Locate the cell with the specified text and output its (X, Y) center coordinate. 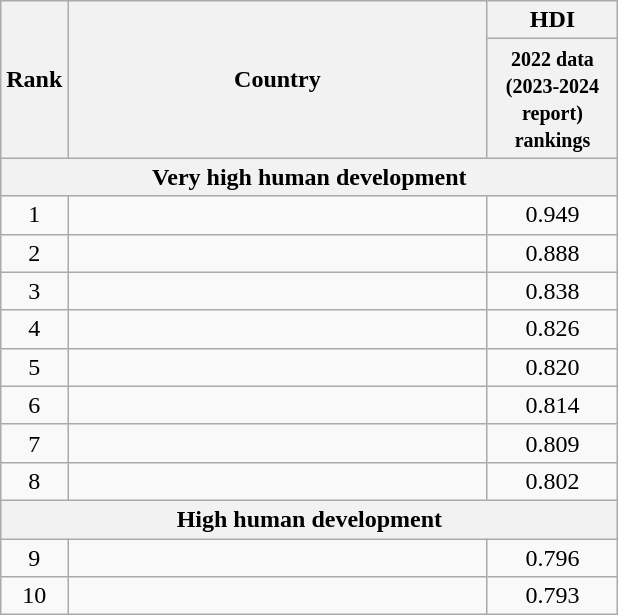
High human development (310, 519)
0.888 (552, 253)
7 (34, 443)
10 (34, 596)
5 (34, 367)
0.809 (552, 443)
8 (34, 481)
0.826 (552, 329)
1 (34, 215)
0.814 (552, 405)
6 (34, 405)
Country (278, 80)
0.796 (552, 557)
2 (34, 253)
9 (34, 557)
0.793 (552, 596)
0.820 (552, 367)
0.949 (552, 215)
0.802 (552, 481)
Rank (34, 80)
2022 data (2023-2024 report) rankings (552, 98)
0.838 (552, 291)
HDI (552, 20)
Very high human development (310, 177)
4 (34, 329)
3 (34, 291)
